Detect which cell encompasses the target text, then output its [X, Y] center coordinate. 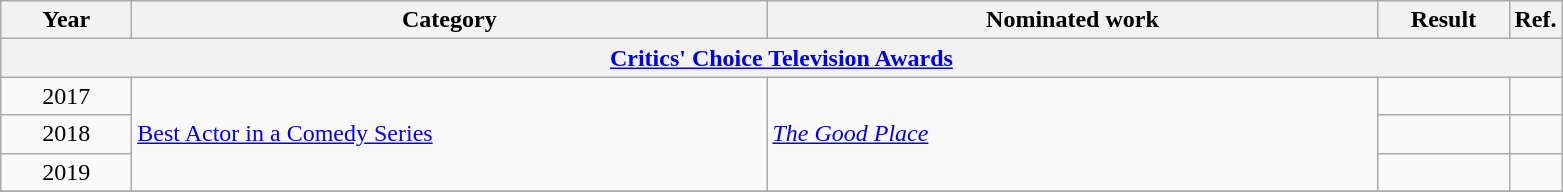
Best Actor in a Comedy Series [450, 134]
2019 [66, 172]
Year [66, 20]
Critics' Choice Television Awards [782, 58]
2018 [66, 134]
Result [1444, 20]
The Good Place [1072, 134]
Nominated work [1072, 20]
Ref. [1536, 20]
Category [450, 20]
2017 [66, 96]
